For the text-containing cell, return its midpoint in (x, y) coordinate format. 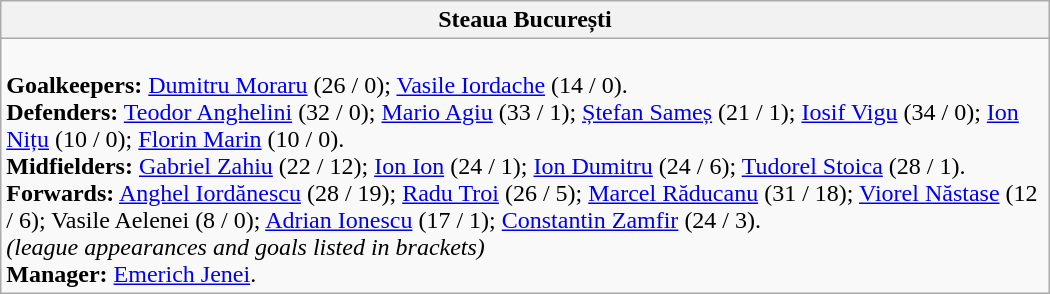
Steaua București (525, 20)
